Return the (x, y) coordinate for the center point of the cell that contains the specified text.  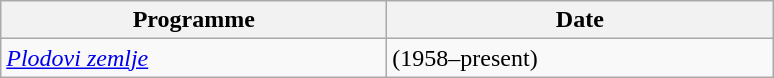
(1958–present) (580, 58)
Date (580, 20)
Programme (194, 20)
Plodovi zemlje (194, 58)
